Identify which cell holds the provided text, then report its (x, y) central coordinate. 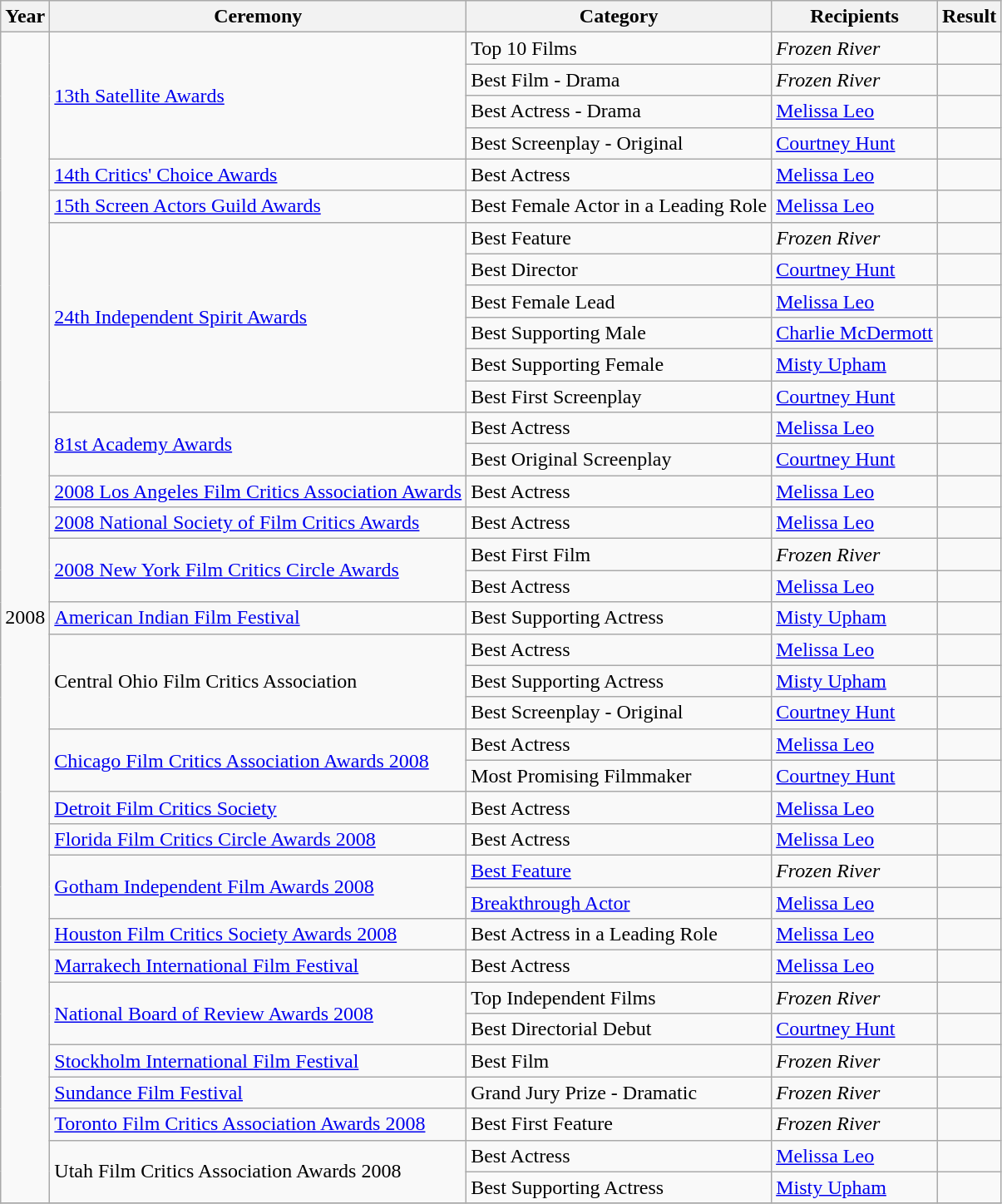
2008 National Society of Film Critics Awards (258, 523)
Best Supporting Female (619, 364)
Best Female Actor in a Leading Role (619, 206)
Best Director (619, 269)
Chicago Film Critics Association Awards 2008 (258, 760)
American Indian Film Festival (258, 618)
Utah Film Critics Association Awards 2008 (258, 1172)
Best Film (619, 1061)
Result (969, 17)
Best First Film (619, 555)
Top Independent Films (619, 998)
Marrakech International Film Festival (258, 966)
Houston Film Critics Society Awards 2008 (258, 935)
Best First Screenplay (619, 397)
2008 (25, 618)
Toronto Film Critics Association Awards 2008 (258, 1124)
Best First Feature (619, 1124)
Central Ohio Film Critics Association (258, 681)
Florida Film Critics Circle Awards 2008 (258, 839)
Gotham Independent Film Awards 2008 (258, 886)
Recipients (855, 17)
Top 10 Films (619, 48)
Most Promising Filmmaker (619, 776)
Best Actress - Drama (619, 111)
Category (619, 17)
Best Actress in a Leading Role (619, 935)
24th Independent Spirit Awards (258, 317)
Best Film - Drama (619, 80)
Sundance Film Festival (258, 1093)
Best Directorial Debut (619, 1029)
Stockholm International Film Festival (258, 1061)
Best Original Screenplay (619, 460)
National Board of Review Awards 2008 (258, 1014)
Best Supporting Male (619, 333)
14th Critics' Choice Awards (258, 175)
2008 Los Angeles Film Critics Association Awards (258, 491)
13th Satellite Awards (258, 96)
Charlie McDermott (855, 333)
Ceremony (258, 17)
81st Academy Awards (258, 444)
Best Female Lead (619, 301)
Grand Jury Prize - Dramatic (619, 1093)
Year (25, 17)
2008 New York Film Critics Circle Awards (258, 570)
Detroit Film Critics Society (258, 807)
15th Screen Actors Guild Awards (258, 206)
Breakthrough Actor (619, 902)
